From the cell containing the given text, extract its center point as (x, y) coordinate. 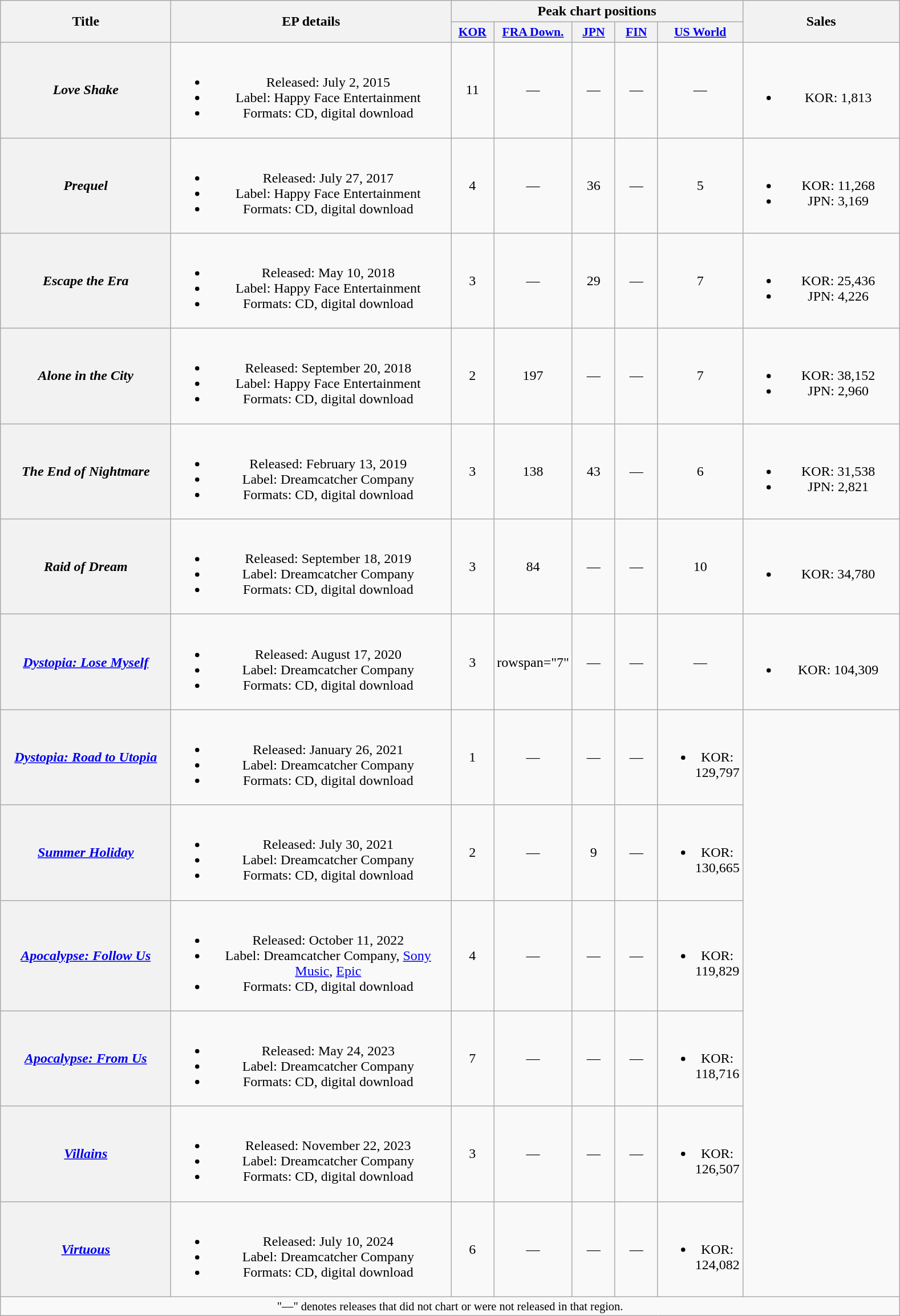
5 (700, 186)
KOR: 129,797 (700, 758)
Released: August 17, 2020Label: Dreamcatcher CompanyFormats: CD, digital download (311, 662)
KOR: 124,082 (700, 1249)
Villains (86, 1153)
Released: September 20, 2018Label: Happy Face EntertainmentFormats: CD, digital download (311, 376)
84 (533, 567)
Title (86, 22)
JPN (593, 33)
Released: September 18, 2019Label: Dreamcatcher CompanyFormats: CD, digital download (311, 567)
9 (593, 852)
Dystopia: Road to Utopia (86, 758)
"—" denotes releases that did not chart or were not released in that region. (450, 1306)
EP details (311, 22)
US World (700, 33)
Released: May 10, 2018Label: Happy Face EntertainmentFormats: CD, digital download (311, 281)
Released: July 2, 2015Label: Happy Face EntertainmentFormats: CD, digital download (311, 90)
1 (472, 758)
Released: May 24, 2023Label: Dreamcatcher CompanyFormats: CD, digital download (311, 1059)
138 (533, 471)
Prequel (86, 186)
Sales (821, 22)
KOR: 11,268JPN: 3,169 (821, 186)
Peak chart positions (597, 11)
KOR: 25,436JPN: 4,226 (821, 281)
36 (593, 186)
KOR: 104,309 (821, 662)
Alone in the City (86, 376)
KOR: 118,716 (700, 1059)
Summer Holiday (86, 852)
KOR: 126,507 (700, 1153)
Released: February 13, 2019Label: Dreamcatcher CompanyFormats: CD, digital download (311, 471)
KOR: 130,665 (700, 852)
43 (593, 471)
Apocalypse: From Us (86, 1059)
Released: July 10, 2024Label: Dreamcatcher CompanyFormats: CD, digital download (311, 1249)
KOR: 34,780 (821, 567)
Apocalypse: Follow Us (86, 955)
11 (472, 90)
Released: July 30, 2021Label: Dreamcatcher CompanyFormats: CD, digital download (311, 852)
197 (533, 376)
Escape the Era (86, 281)
Dystopia: Lose Myself (86, 662)
10 (700, 567)
Released: November 22, 2023Label: Dreamcatcher CompanyFormats: CD, digital download (311, 1153)
Love Shake (86, 90)
rowspan="7" (533, 662)
The End of Nightmare (86, 471)
KOR: 38,152JPN: 2,960 (821, 376)
Released: October 11, 2022Label: Dreamcatcher Company, Sony Music, EpicFormats: CD, digital download (311, 955)
Released: July 27, 2017Label: Happy Face EntertainmentFormats: CD, digital download (311, 186)
29 (593, 281)
KOR: 31,538JPN: 2,821 (821, 471)
KOR (472, 33)
KOR: 1,813 (821, 90)
KOR: 119,829 (700, 955)
Released: January 26, 2021Label: Dreamcatcher CompanyFormats: CD, digital download (311, 758)
FRA Down. (533, 33)
FIN (637, 33)
Virtuous (86, 1249)
Raid of Dream (86, 567)
